Return (X, Y) of the center of cell containing provided text 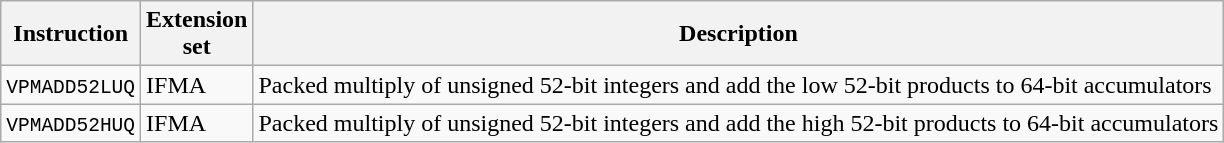
Packed multiply of unsigned 52-bit integers and add the high 52-bit products to 64-bit accumulators (738, 123)
VPMADD52LUQ (71, 85)
VPMADD52HUQ (71, 123)
Description (738, 34)
Extensionset (197, 34)
Instruction (71, 34)
Packed multiply of unsigned 52-bit integers and add the low 52-bit products to 64-bit accumulators (738, 85)
